Detect which cell encompasses the target text, then output its [X, Y] center coordinate. 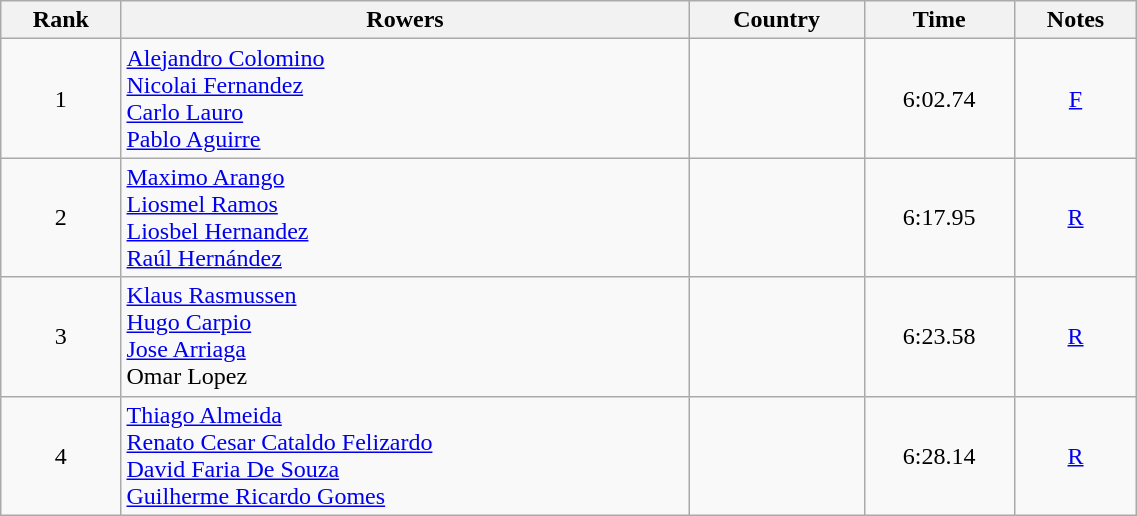
Klaus RasmussenHugo CarpioJose ArriagaOmar Lopez [405, 336]
6:28.14 [939, 456]
Time [939, 20]
Notes [1076, 20]
Country [776, 20]
F [1076, 98]
Alejandro ColominoNicolai FernandezCarlo LauroPablo Aguirre [405, 98]
Maximo ArangoLiosmel RamosLiosbel HernandezRaúl Hernández [405, 218]
3 [61, 336]
2 [61, 218]
6:17.95 [939, 218]
Thiago AlmeidaRenato Cesar Cataldo FelizardoDavid Faria De Souza Guilherme Ricardo Gomes [405, 456]
Rank [61, 20]
1 [61, 98]
4 [61, 456]
6:02.74 [939, 98]
Rowers [405, 20]
6:23.58 [939, 336]
